Return [X, Y] of the center of cell containing provided text 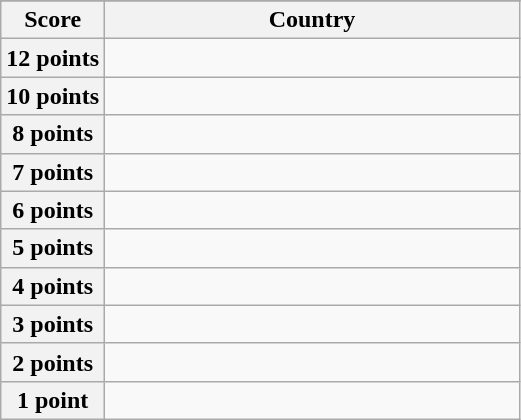
5 points [53, 248]
8 points [53, 134]
1 point [53, 400]
3 points [53, 324]
2 points [53, 362]
6 points [53, 210]
Score [53, 20]
7 points [53, 172]
10 points [53, 96]
Country [312, 20]
12 points [53, 58]
4 points [53, 286]
